Capture the cell that displays the provided text and extract its (X, Y) central coordinate. 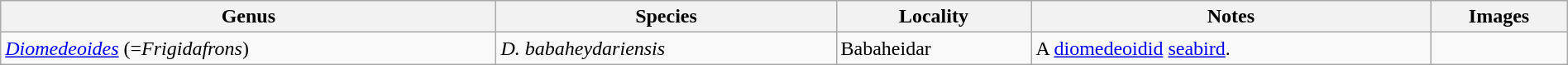
Babaheidar (934, 48)
Notes (1231, 17)
Genus (248, 17)
Diomedeoides (=Frigidafrons) (248, 48)
Images (1499, 17)
A diomedeoidid seabird. (1231, 48)
Locality (934, 17)
Species (667, 17)
D. babaheydariensis (667, 48)
